Output the [X, Y] coordinate of the center of the cell containing the given text.  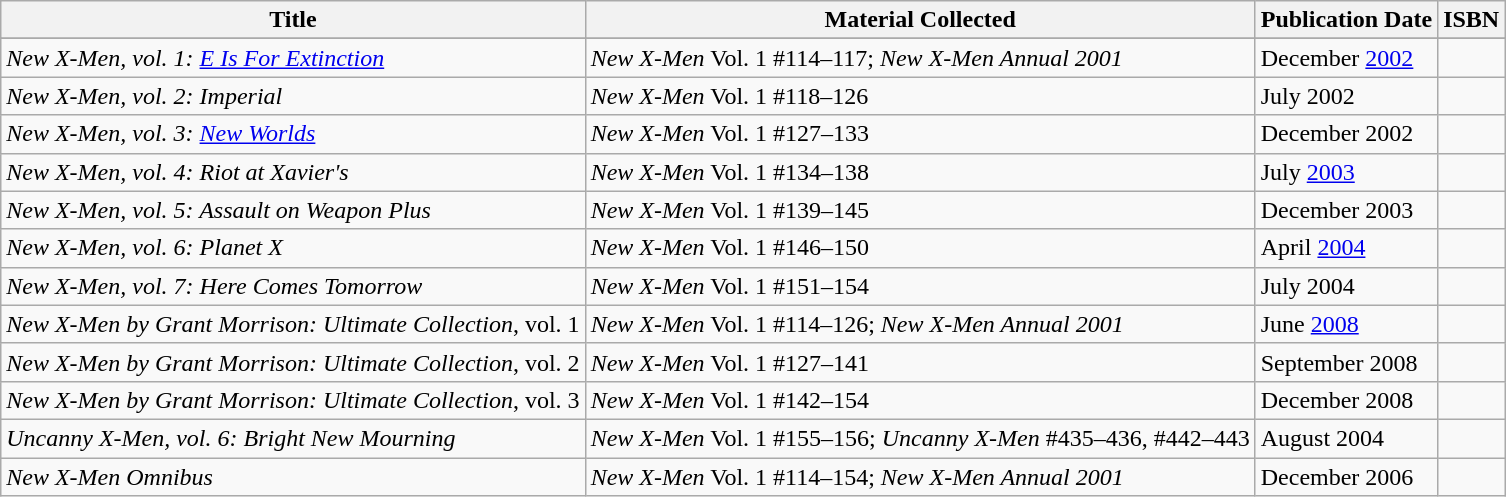
New X-Men Vol. 1 #146–150 [920, 248]
Title [293, 20]
New X-Men, vol. 6: Planet X [293, 248]
New X-Men by Grant Morrison: Ultimate Collection, vol. 2 [293, 362]
December 2003 [1346, 210]
New X-Men Vol. 1 #118–126 [920, 96]
June 2008 [1346, 324]
July 2002 [1346, 96]
December 2008 [1346, 400]
Material Collected [920, 20]
August 2004 [1346, 438]
Publication Date [1346, 20]
December 2006 [1346, 477]
New X-Men Omnibus [293, 477]
April 2004 [1346, 248]
New X-Men, vol. 4: Riot at Xavier's [293, 172]
July 2003 [1346, 172]
New X-Men Vol. 1 #127–141 [920, 362]
Uncanny X-Men, vol. 6: Bright New Mourning [293, 438]
New X-Men by Grant Morrison: Ultimate Collection, vol. 3 [293, 400]
New X-Men, vol. 5: Assault on Weapon Plus [293, 210]
September 2008 [1346, 362]
New X-Men Vol. 1 #134–138 [920, 172]
New X-Men, vol. 7: Here Comes Tomorrow [293, 286]
New X-Men, vol. 2: Imperial [293, 96]
New X-Men by Grant Morrison: Ultimate Collection, vol. 1 [293, 324]
New X-Men Vol. 1 #127–133 [920, 134]
New X-Men, vol. 1: E Is For Extinction [293, 58]
New X-Men Vol. 1 #114–126; New X-Men Annual 2001 [920, 324]
New X-Men Vol. 1 #142–154 [920, 400]
New X-Men Vol. 1 #139–145 [920, 210]
New X-Men Vol. 1 #151–154 [920, 286]
New X-Men Vol. 1 #155–156; Uncanny X-Men #435–436, #442–443 [920, 438]
New X-Men Vol. 1 #114–154; New X-Men Annual 2001 [920, 477]
ISBN [1472, 20]
New X-Men Vol. 1 #114–117; New X-Men Annual 2001 [920, 58]
New X-Men, vol. 3: New Worlds [293, 134]
July 2004 [1346, 286]
